Identify which cell holds the provided text, then report its (X, Y) central coordinate. 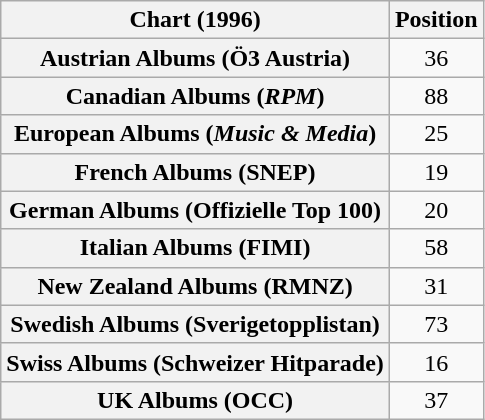
French Albums (SNEP) (196, 172)
73 (436, 324)
Chart (1996) (196, 20)
25 (436, 134)
Swedish Albums (Sverigetopplistan) (196, 324)
UK Albums (OCC) (196, 400)
German Albums (Offizielle Top 100) (196, 210)
88 (436, 96)
Swiss Albums (Schweizer Hitparade) (196, 362)
16 (436, 362)
37 (436, 400)
Position (436, 20)
European Albums (Music & Media) (196, 134)
58 (436, 248)
36 (436, 58)
31 (436, 286)
Canadian Albums (RPM) (196, 96)
20 (436, 210)
19 (436, 172)
New Zealand Albums (RMNZ) (196, 286)
Austrian Albums (Ö3 Austria) (196, 58)
Italian Albums (FIMI) (196, 248)
